Extract the (x, y) coordinate from the center of the cell holding the provided text.  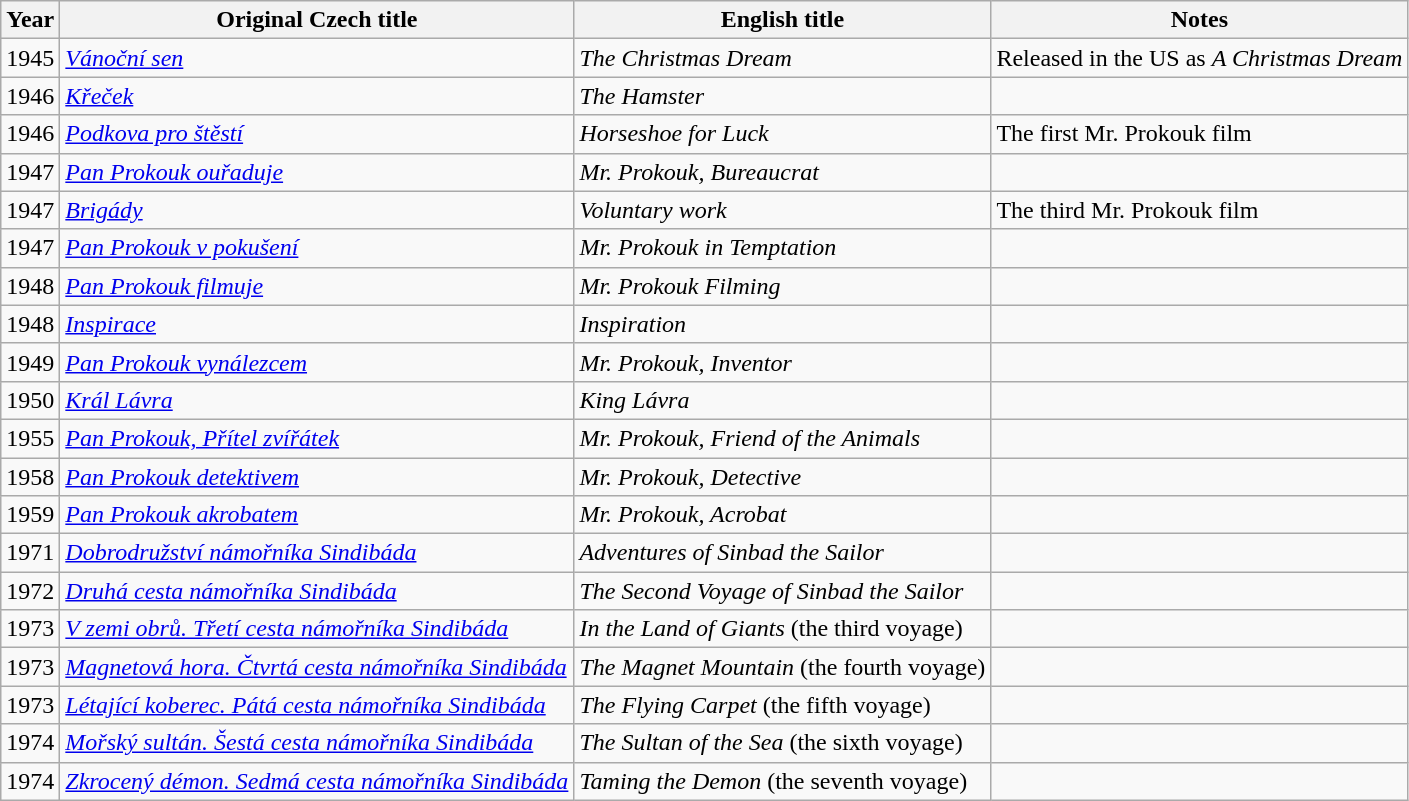
Mořský sultán. Šestá cesta námořníka Sindibáda (317, 743)
King Lávra (782, 400)
Year (30, 20)
Brigády (317, 210)
Létající koberec. Pátá cesta námořníka Sindibáda (317, 705)
Mr. Prokouk in Temptation (782, 248)
V zemi obrů. Třetí cesta námořníka Sindibáda (317, 629)
1950 (30, 400)
1945 (30, 58)
Pan Prokouk v pokušení (317, 248)
The Hamster (782, 96)
1955 (30, 438)
Podkova pro štěstí (317, 134)
Pan Prokouk detektivem (317, 477)
1959 (30, 515)
The Second Voyage of Sinbad the Sailor (782, 591)
Mr. Prokouk, Friend of the Animals (782, 438)
Notes (1200, 20)
Zkrocený démon. Sedmá cesta námořníka Sindibáda (317, 781)
Adventures of Sinbad the Sailor (782, 553)
Pan Prokouk vynálezcem (317, 362)
The first Mr. Prokouk film (1200, 134)
Dobrodružství námořníka Sindibáda (317, 553)
Druhá cesta námořníka Sindibáda (317, 591)
The Flying Carpet (the fifth voyage) (782, 705)
Pan Prokouk akrobatem (317, 515)
1958 (30, 477)
Voluntary work (782, 210)
Vánoční sen (317, 58)
Inspiration (782, 324)
1971 (30, 553)
The Sultan of the Sea (the sixth voyage) (782, 743)
1949 (30, 362)
Released in the US as A Christmas Dream (1200, 58)
Inspirace (317, 324)
English title (782, 20)
Mr. Prokouk, Inventor (782, 362)
In the Land of Giants (the third voyage) (782, 629)
Original Czech title (317, 20)
Pan Prokouk ouřaduje (317, 172)
Horseshoe for Luck (782, 134)
The third Mr. Prokouk film (1200, 210)
Pan Prokouk, Přítel zvířátek (317, 438)
Taming the Demon (the seventh voyage) (782, 781)
Mr. Prokouk, Detective (782, 477)
Mr. Prokouk, Bureaucrat (782, 172)
Král Lávra (317, 400)
1972 (30, 591)
Pan Prokouk filmuje (317, 286)
The Magnet Mountain (the fourth voyage) (782, 667)
Křeček (317, 96)
Mr. Prokouk Filming (782, 286)
The Christmas Dream (782, 58)
Mr. Prokouk, Acrobat (782, 515)
Magnetová hora. Čtvrtá cesta námořníka Sindibáda (317, 667)
